Search for the cell housing the specified text and yield its (x, y) center coordinate. 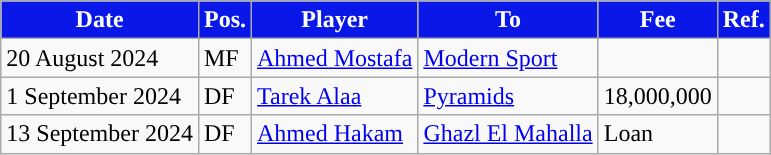
Date (100, 20)
Loan (658, 134)
13 September 2024 (100, 134)
MF (224, 58)
Ghazl El Mahalla (508, 134)
Modern Sport (508, 58)
Pyramids (508, 96)
1 September 2024 (100, 96)
Pos. (224, 20)
Player (335, 20)
Ref. (744, 20)
To (508, 20)
Tarek Alaa (335, 96)
20 August 2024 (100, 58)
18,000,000 (658, 96)
Fee (658, 20)
Ahmed Mostafa (335, 58)
Ahmed Hakam (335, 134)
